Search for the cell housing the specified text and yield its [x, y] center coordinate. 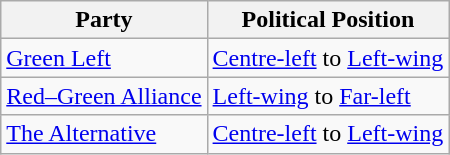
Left-wing to Far-left [328, 96]
The Alternative [104, 134]
Political Position [328, 20]
Green Left [104, 58]
Party [104, 20]
Red–Green Alliance [104, 96]
